Pinpoint the cell where the given text exists, returning its (X, Y) midpoint coordinate. 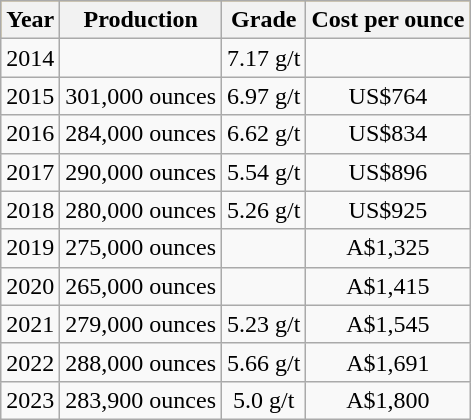
A$1,325 (388, 248)
Production (141, 20)
265,000 ounces (141, 286)
7.17 g/t (264, 58)
283,900 ounces (141, 400)
5.26 g/t (264, 210)
2020 (30, 286)
A$1,800 (388, 400)
A$1,545 (388, 324)
US$764 (388, 96)
A$1,691 (388, 362)
2022 (30, 362)
Cost per ounce (388, 20)
US$834 (388, 134)
5.66 g/t (264, 362)
US$925 (388, 210)
275,000 ounces (141, 248)
Grade (264, 20)
290,000 ounces (141, 172)
2019 (30, 248)
280,000 ounces (141, 210)
US$896 (388, 172)
288,000 ounces (141, 362)
2021 (30, 324)
2014 (30, 58)
6.62 g/t (264, 134)
5.23 g/t (264, 324)
2016 (30, 134)
2023 (30, 400)
301,000 ounces (141, 96)
A$1,415 (388, 286)
2017 (30, 172)
Year (30, 20)
6.97 g/t (264, 96)
284,000 ounces (141, 134)
279,000 ounces (141, 324)
5.0 g/t (264, 400)
2015 (30, 96)
5.54 g/t (264, 172)
2018 (30, 210)
